Return the (X, Y) coordinate for the center point of the cell that contains the specified text.  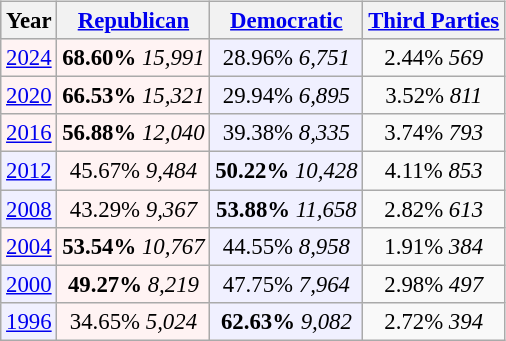
44.55% 8,958 (286, 246)
2016 (29, 133)
2012 (29, 171)
2024 (29, 58)
62.63% 9,082 (286, 321)
1996 (29, 321)
Democratic (286, 21)
3.74% 793 (434, 133)
2.82% 613 (434, 209)
4.11% 853 (434, 171)
2004 (29, 246)
Republican (134, 21)
2.72% 394 (434, 321)
2.98% 497 (434, 284)
66.53% 15,321 (134, 96)
Year (29, 21)
53.88% 11,658 (286, 209)
3.52% 811 (434, 96)
39.38% 8,335 (286, 133)
2.44% 569 (434, 58)
34.65% 5,024 (134, 321)
49.27% 8,219 (134, 284)
53.54% 10,767 (134, 246)
2008 (29, 209)
Third Parties (434, 21)
2020 (29, 96)
47.75% 7,964 (286, 284)
50.22% 10,428 (286, 171)
1.91% 384 (434, 246)
29.94% 6,895 (286, 96)
68.60% 15,991 (134, 58)
28.96% 6,751 (286, 58)
43.29% 9,367 (134, 209)
45.67% 9,484 (134, 171)
2000 (29, 284)
56.88% 12,040 (134, 133)
